Capture the cell that displays the provided text and extract its [X, Y] central coordinate. 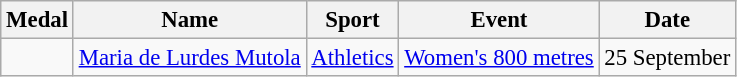
Athletics [352, 58]
Women's 800 metres [499, 58]
Event [499, 20]
Sport [352, 20]
25 September [667, 58]
Date [667, 20]
Name [190, 20]
Maria de Lurdes Mutola [190, 58]
Medal [38, 20]
